Detect which cell encompasses the target text, then output its [x, y] center coordinate. 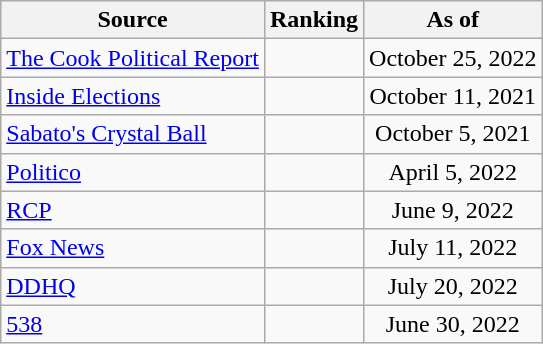
June 30, 2022 [453, 324]
Inside Elections [133, 96]
Politico [133, 172]
As of [453, 20]
RCP [133, 210]
October 25, 2022 [453, 58]
October 5, 2021 [453, 134]
Source [133, 20]
Fox News [133, 248]
Sabato's Crystal Ball [133, 134]
October 11, 2021 [453, 96]
July 11, 2022 [453, 248]
538 [133, 324]
April 5, 2022 [453, 172]
Ranking [314, 20]
June 9, 2022 [453, 210]
DDHQ [133, 286]
The Cook Political Report [133, 58]
July 20, 2022 [453, 286]
